Search for the cell housing the specified text and yield its [X, Y] center coordinate. 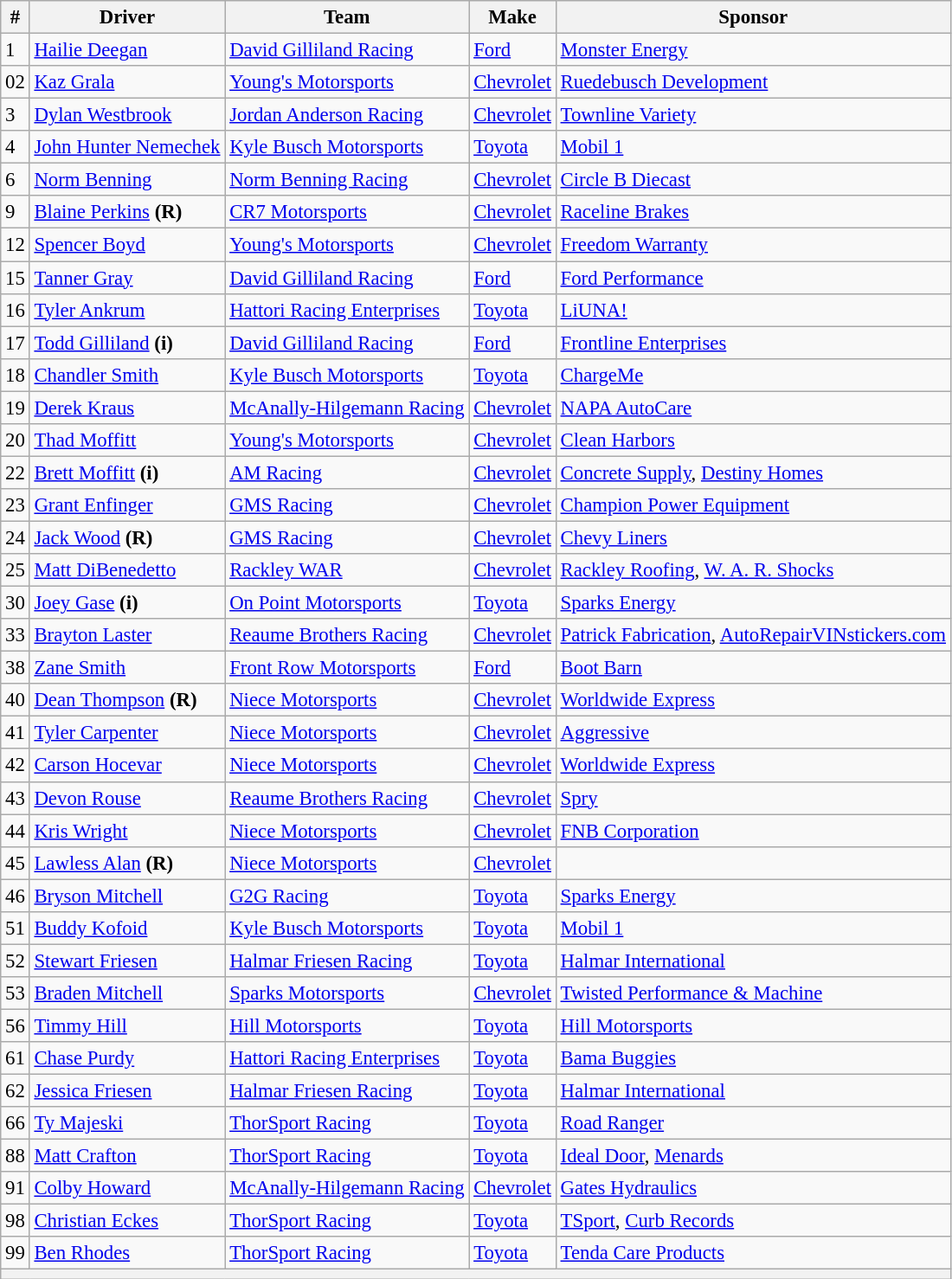
Spry [753, 798]
Buddy Kofoid [127, 929]
Aggressive [753, 733]
Ben Rhodes [127, 1254]
NAPA AutoCare [753, 408]
Monster Energy [753, 50]
Chandler Smith [127, 375]
LiUNA! [753, 310]
Brett Moffitt (i) [127, 472]
Joey Gase (i) [127, 603]
6 [16, 180]
33 [16, 635]
# [16, 17]
61 [16, 1058]
20 [16, 440]
Ideal Door, Menards [753, 1156]
56 [16, 1025]
Carson Hocevar [127, 766]
9 [16, 212]
Tyler Ankrum [127, 310]
Chase Purdy [127, 1058]
TSport, Curb Records [753, 1221]
Todd Gilliland (i) [127, 343]
Norm Benning Racing [347, 180]
Front Row Motorsports [347, 668]
17 [16, 343]
Chevy Liners [753, 537]
Patrick Fabrication, AutoRepairVINstickers.com [753, 635]
Jordan Anderson Racing [347, 115]
Tyler Carpenter [127, 733]
Dylan Westbrook [127, 115]
ChargeMe [753, 375]
Thad Moffitt [127, 440]
Stewart Friesen [127, 961]
Jessica Friesen [127, 1091]
Kaz Grala [127, 82]
Ford Performance [753, 278]
1 [16, 50]
Kris Wright [127, 831]
Lawless Alan (R) [127, 863]
Concrete Supply, Destiny Homes [753, 472]
AM Racing [347, 472]
52 [16, 961]
Christian Eckes [127, 1221]
Blaine Perkins (R) [127, 212]
Make [512, 17]
Norm Benning [127, 180]
66 [16, 1123]
Timmy Hill [127, 1025]
CR7 Motorsports [347, 212]
Spencer Boyd [127, 245]
Sparks Motorsports [347, 993]
Bama Buggies [753, 1058]
Road Ranger [753, 1123]
G2G Racing [347, 896]
Derek Kraus [127, 408]
Tanner Gray [127, 278]
Team [347, 17]
43 [16, 798]
Colby Howard [127, 1188]
38 [16, 668]
41 [16, 733]
Jack Wood (R) [127, 537]
Champion Power Equipment [753, 505]
02 [16, 82]
19 [16, 408]
Dean Thompson (R) [127, 700]
22 [16, 472]
62 [16, 1091]
24 [16, 537]
Matt DiBenedetto [127, 570]
Braden Mitchell [127, 993]
Rackley WAR [347, 570]
Raceline Brakes [753, 212]
Driver [127, 17]
88 [16, 1156]
Hailie Deegan [127, 50]
15 [16, 278]
46 [16, 896]
John Hunter Nemechek [127, 147]
18 [16, 375]
51 [16, 929]
Ruedebusch Development [753, 82]
53 [16, 993]
Bryson Mitchell [127, 896]
4 [16, 147]
40 [16, 700]
Ty Majeski [127, 1123]
FNB Corporation [753, 831]
Gates Hydraulics [753, 1188]
Boot Barn [753, 668]
Grant Enfinger [127, 505]
42 [16, 766]
Zane Smith [127, 668]
Twisted Performance & Machine [753, 993]
Matt Crafton [127, 1156]
23 [16, 505]
Rackley Roofing, W. A. R. Shocks [753, 570]
On Point Motorsports [347, 603]
12 [16, 245]
Freedom Warranty [753, 245]
44 [16, 831]
Circle B Diecast [753, 180]
30 [16, 603]
3 [16, 115]
16 [16, 310]
Frontline Enterprises [753, 343]
98 [16, 1221]
Townline Variety [753, 115]
Sponsor [753, 17]
45 [16, 863]
Brayton Laster [127, 635]
25 [16, 570]
99 [16, 1254]
Tenda Care Products [753, 1254]
Devon Rouse [127, 798]
Clean Harbors [753, 440]
91 [16, 1188]
